From the cell containing the given text, extract its center point as (x, y) coordinate. 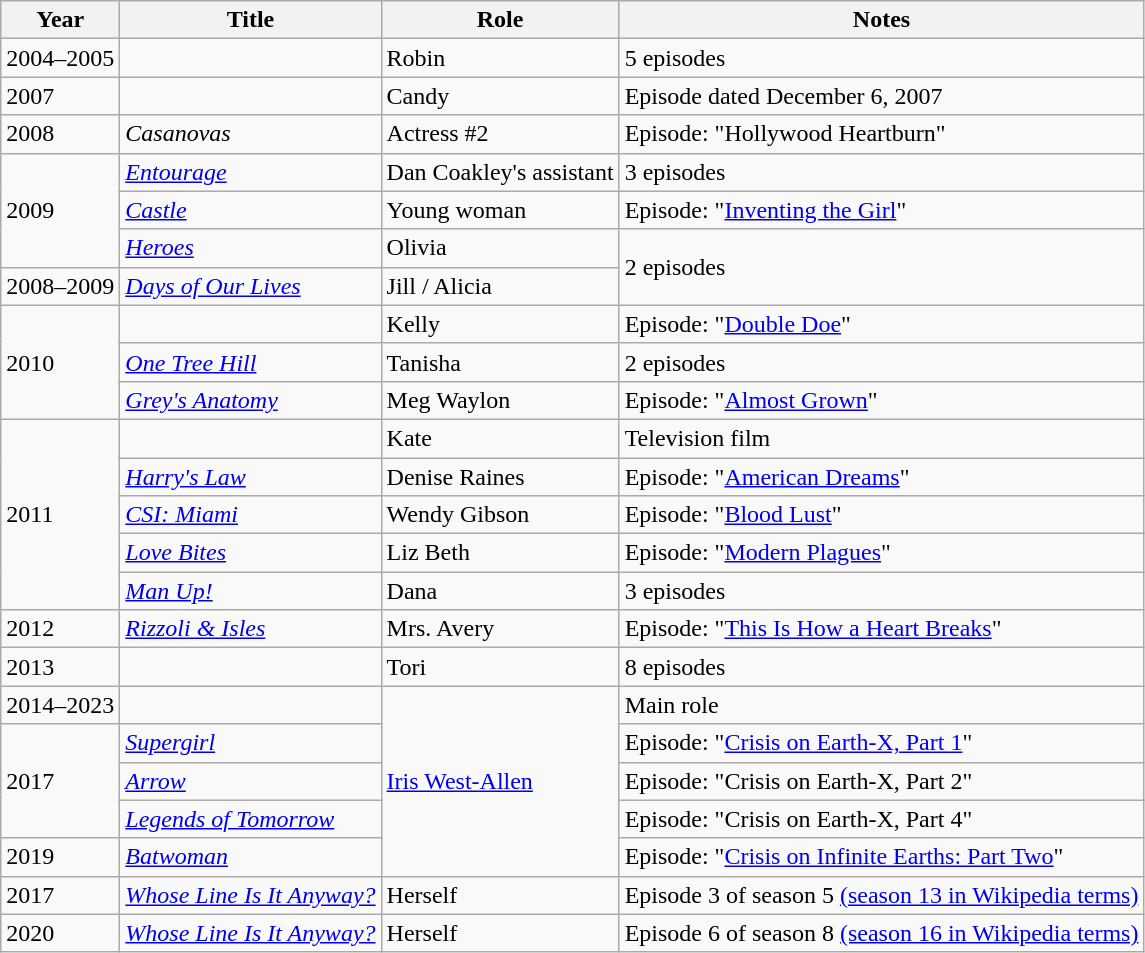
Episode: "Blood Lust" (882, 515)
Episode: "Crisis on Infinite Earths: Part Two" (882, 857)
Entourage (250, 172)
Supergirl (250, 743)
Main role (882, 705)
Batwoman (250, 857)
Castle (250, 210)
Denise Raines (500, 477)
2011 (60, 514)
2013 (60, 667)
Episode: "American Dreams" (882, 477)
2012 (60, 629)
Dana (500, 591)
Episode: "Crisis on Earth-X, Part 2" (882, 781)
Episode: "Modern Plagues" (882, 553)
Episode: "Almost Grown" (882, 400)
Tanisha (500, 362)
Episode: "Inventing the Girl" (882, 210)
Robin (500, 58)
Legends of Tomorrow (250, 819)
Heroes (250, 248)
Actress #2 (500, 134)
2014–2023 (60, 705)
Kelly (500, 324)
Notes (882, 20)
2008–2009 (60, 286)
Young woman (500, 210)
2009 (60, 210)
2007 (60, 96)
One Tree Hill (250, 362)
Tori (500, 667)
Rizzoli & Isles (250, 629)
Iris West-Allen (500, 781)
Liz Beth (500, 553)
5 episodes (882, 58)
Casanovas (250, 134)
Year (60, 20)
2019 (60, 857)
Television film (882, 438)
Candy (500, 96)
Harry's Law (250, 477)
Episode: "Double Doe" (882, 324)
8 episodes (882, 667)
Episode: "Crisis on Earth-X, Part 1" (882, 743)
Days of Our Lives (250, 286)
Episode 3 of season 5 (season 13 in Wikipedia terms) (882, 895)
2008 (60, 134)
Role (500, 20)
Episode: "This Is How a Heart Breaks" (882, 629)
CSI: Miami (250, 515)
Episode: "Hollywood Heartburn" (882, 134)
2020 (60, 933)
Episode 6 of season 8 (season 16 in Wikipedia terms) (882, 933)
Man Up! (250, 591)
Dan Coakley's assistant (500, 172)
Grey's Anatomy (250, 400)
Wendy Gibson (500, 515)
Mrs. Avery (500, 629)
2010 (60, 362)
2004–2005 (60, 58)
Episode: "Crisis on Earth-X, Part 4" (882, 819)
Episode dated December 6, 2007 (882, 96)
Love Bites (250, 553)
Arrow (250, 781)
Olivia (500, 248)
Kate (500, 438)
Meg Waylon (500, 400)
Jill / Alicia (500, 286)
Title (250, 20)
